Output the (X, Y) coordinate of the center of the cell containing the given text.  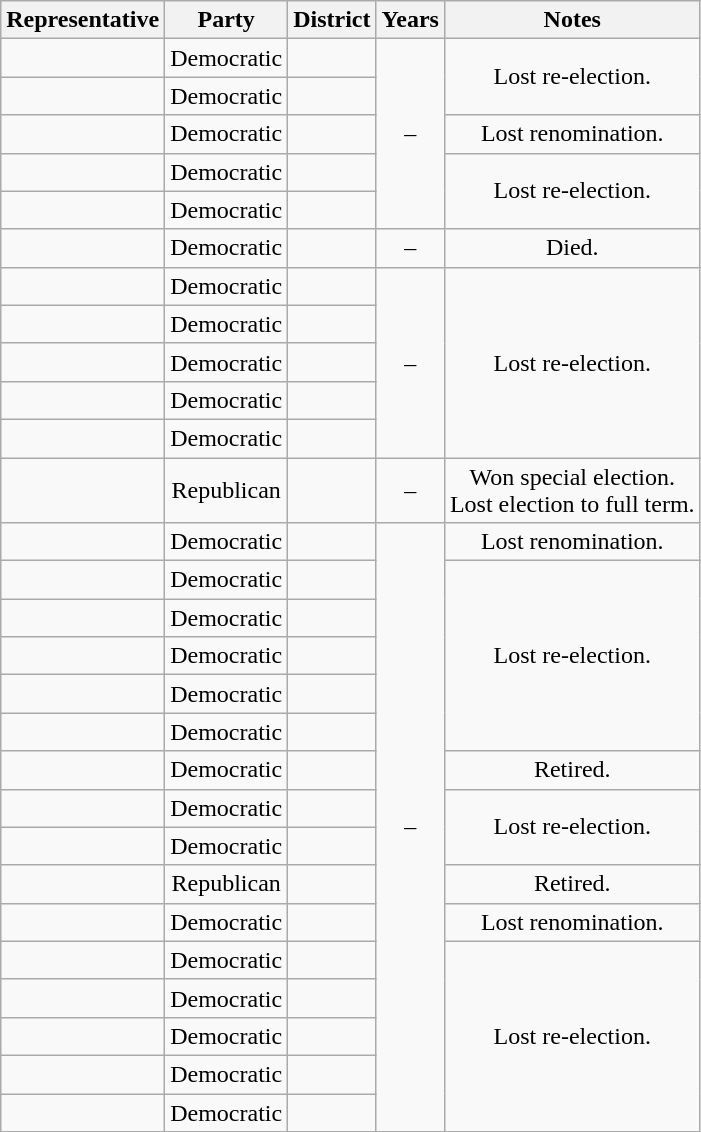
Died. (572, 248)
Party (226, 20)
Won special election.Lost election to full term. (572, 490)
District (332, 20)
Representative (83, 20)
Notes (572, 20)
Years (410, 20)
